Capture the cell that displays the provided text and extract its [X, Y] central coordinate. 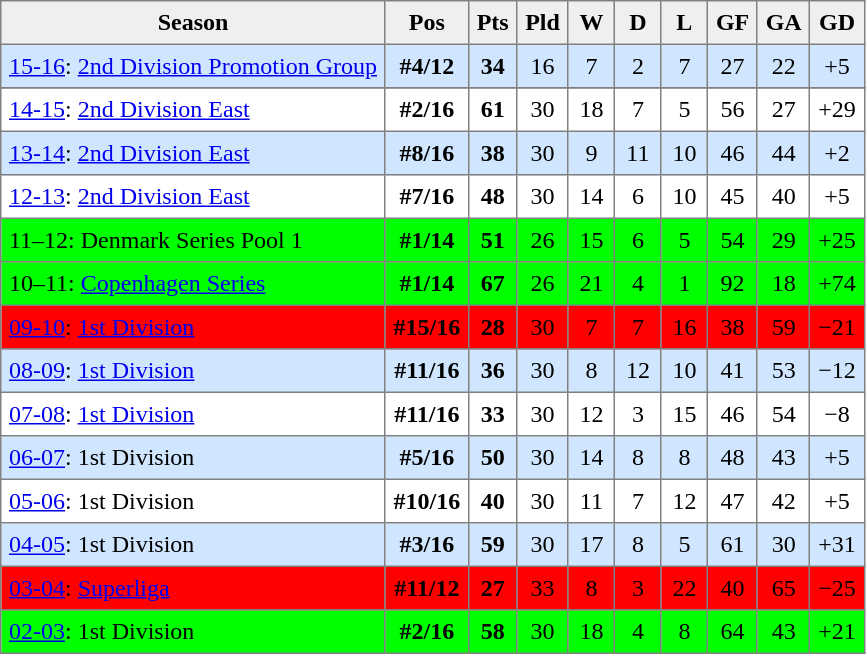
67 [492, 284]
02-03: 1st Division [194, 632]
03-04: Superliga [194, 588]
#10/16 [426, 501]
09-10: 1st Division [194, 327]
36 [492, 371]
W [591, 23]
GA [783, 23]
#5/16 [426, 458]
12-13: 2nd Division East [194, 197]
10–11: Copenhagen Series [194, 284]
−12 [837, 371]
−21 [837, 327]
50 [492, 458]
44 [783, 153]
08-09: 1st Division [194, 371]
41 [733, 371]
+2 [837, 153]
29 [783, 240]
+21 [837, 632]
#11/12 [426, 588]
21 [591, 284]
07-08: 1st Division [194, 414]
−8 [837, 414]
13-14: 2nd Division East [194, 153]
92 [733, 284]
−25 [837, 588]
06-07: 1st Division [194, 458]
58 [492, 632]
11–12: Denmark Series Pool 1 [194, 240]
64 [733, 632]
D [638, 23]
+74 [837, 284]
GD [837, 23]
Season [194, 23]
#8/16 [426, 153]
Pos [426, 23]
#7/16 [426, 197]
42 [783, 501]
17 [591, 545]
2 [638, 66]
34 [492, 66]
#3/16 [426, 545]
1 [684, 284]
65 [783, 588]
Pld [542, 23]
47 [733, 501]
45 [733, 197]
15-16: 2nd Division Promotion Group [194, 66]
9 [591, 153]
14-15: 2nd Division East [194, 110]
L [684, 23]
+29 [837, 110]
+31 [837, 545]
28 [492, 327]
+25 [837, 240]
#4/12 [426, 66]
51 [492, 240]
#15/16 [426, 327]
53 [783, 371]
04-05: 1st Division [194, 545]
05-06: 1st Division [194, 501]
Pts [492, 23]
GF [733, 23]
56 [733, 110]
